Provide the (X, Y) coordinate of the cell's center where the given text is located.  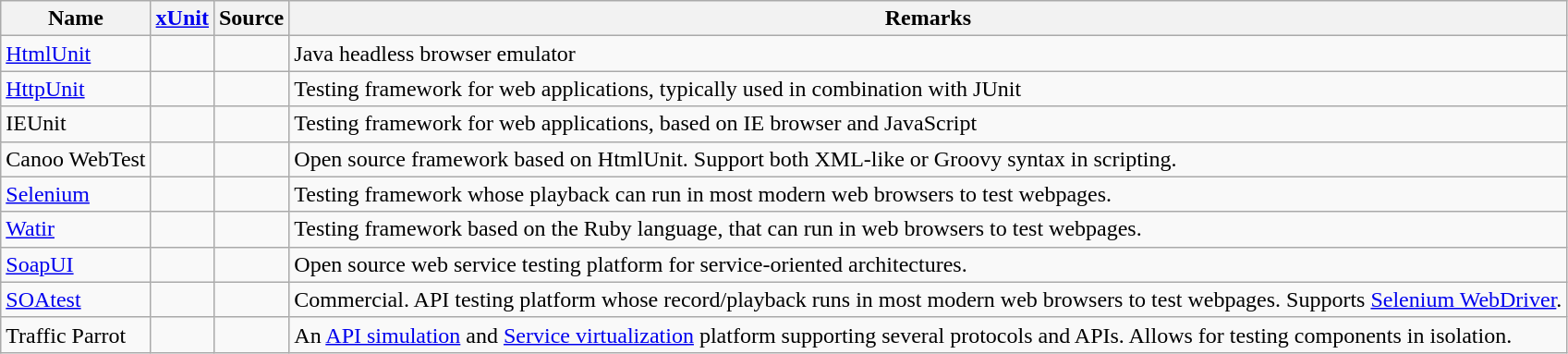
IEUnit (76, 124)
xUnit (182, 18)
Canoo WebTest (76, 159)
SOAtest (76, 299)
Name (76, 18)
HtmlUnit (76, 54)
Open source web service testing platform for service-oriented architectures. (928, 264)
HttpUnit (76, 89)
Watir (76, 229)
An API simulation and Service virtualization platform supporting several protocols and APIs. Allows for testing components in isolation. (928, 335)
Traffic Parrot (76, 335)
Commercial. API testing platform whose record/playback runs in most modern web browsers to test webpages. Supports Selenium WebDriver. (928, 299)
Testing framework for web applications, typically used in combination with JUnit (928, 89)
Testing framework for web applications, based on IE browser and JavaScript (928, 124)
Open source framework based on HtmlUnit. Support both XML-like or Groovy syntax in scripting. (928, 159)
Testing framework whose playback can run in most modern web browsers to test webpages. (928, 194)
SoapUI (76, 264)
Remarks (928, 18)
Testing framework based on the Ruby language, that can run in web browsers to test webpages. (928, 229)
Java headless browser emulator (928, 54)
Source (251, 18)
Selenium (76, 194)
